Locate the cell with the specified text and output its (X, Y) center coordinate. 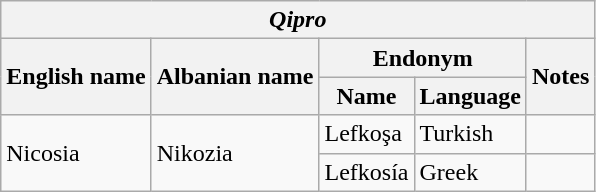
Lefkosía (366, 172)
Qipro (298, 20)
Name (366, 96)
Lefkoşa (366, 134)
Turkish (470, 134)
Language (470, 96)
Nikozia (235, 153)
Endonym (422, 58)
English name (76, 77)
Nicosia (76, 153)
Notes (560, 77)
Greek (470, 172)
Albanian name (235, 77)
